Provide the (x, y) coordinate of the cell's center where the given text is located.  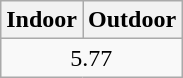
Indoor (42, 20)
5.77 (92, 58)
Outdoor (132, 20)
